Extract the [x, y] coordinate from the center of the cell holding the provided text.  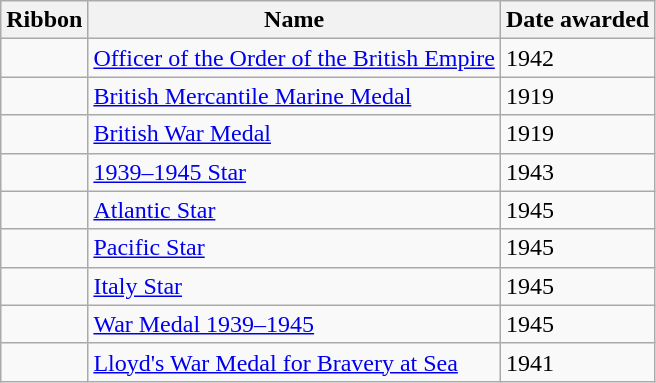
British Mercantile Marine Medal [294, 96]
Atlantic Star [294, 210]
Italy Star [294, 286]
1943 [577, 172]
Pacific Star [294, 248]
1942 [577, 58]
British War Medal [294, 134]
Date awarded [577, 20]
1941 [577, 362]
Officer of the Order of the British Empire [294, 58]
Name [294, 20]
Lloyd's War Medal for Bravery at Sea [294, 362]
Ribbon [44, 20]
War Medal 1939–1945 [294, 324]
1939–1945 Star [294, 172]
